Search for the cell housing the specified text and yield its (x, y) center coordinate. 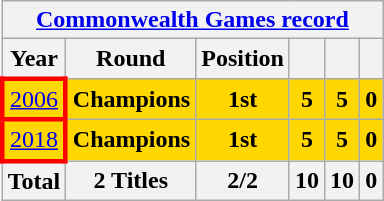
Commonwealth Games record (192, 20)
Year (34, 59)
Total (34, 180)
Position (243, 59)
2018 (34, 140)
2 Titles (131, 180)
Round (131, 59)
2/2 (243, 180)
2006 (34, 98)
